Provide the (x, y) coordinate of the cell's center where the given text is located.  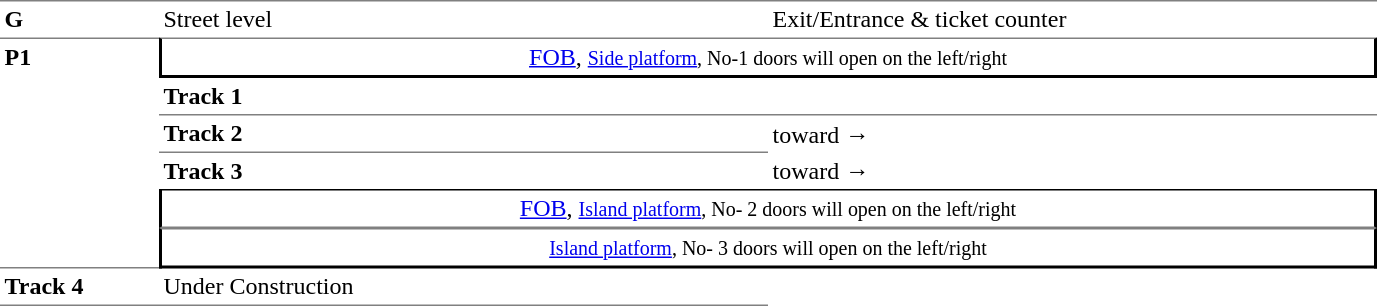
Under Construction (464, 287)
G (80, 19)
Track 3 (464, 171)
FOB, Island platform, No- 2 doors will open on the left/right (768, 208)
P1 (80, 154)
Track 2 (464, 135)
Island platform, No- 3 doors will open on the left/right (768, 248)
Track 4 (80, 287)
Track 1 (464, 97)
FOB, Side platform, No-1 doors will open on the left/right (768, 58)
Street level (464, 19)
Exit/Entrance & ticket counter (1072, 19)
